Identify which cell holds the provided text, then report its [x, y] central coordinate. 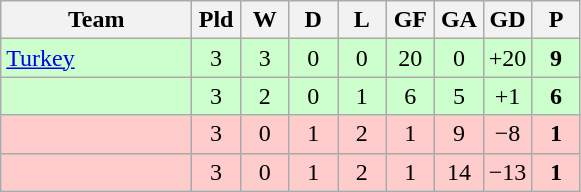
L [362, 20]
−8 [508, 134]
Pld [216, 20]
Turkey [96, 58]
GA [460, 20]
14 [460, 172]
20 [410, 58]
Team [96, 20]
GD [508, 20]
+1 [508, 96]
P [556, 20]
D [314, 20]
5 [460, 96]
+20 [508, 58]
GF [410, 20]
W [264, 20]
−13 [508, 172]
